Find where the given text appears and provide that cell's center as (X, Y) coordinate. 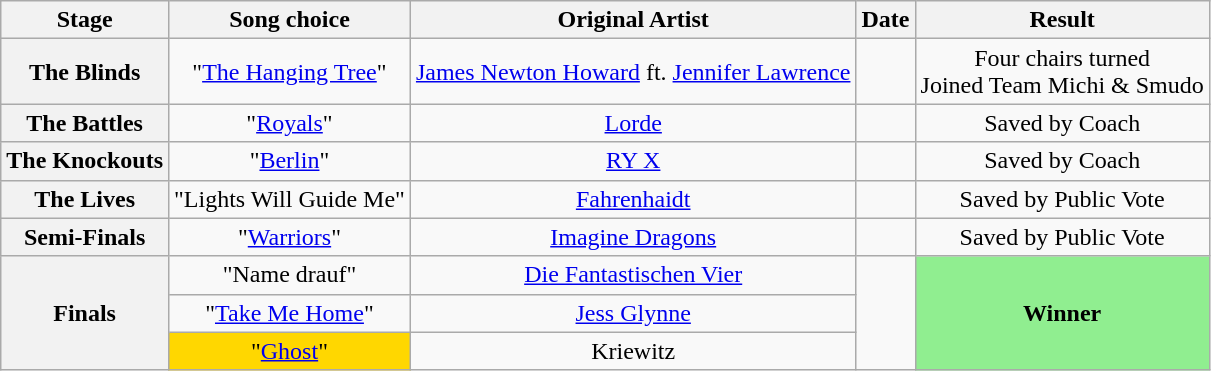
Kriewitz (633, 351)
"Ghost" (290, 351)
The Battles (85, 123)
"Name drauf" (290, 275)
Fahrenhaidt (633, 199)
The Knockouts (85, 161)
"Take Me Home" (290, 313)
Lorde (633, 123)
The Lives (85, 199)
Semi-Finals (85, 237)
Finals (85, 313)
"Warriors" (290, 237)
The Blinds (85, 72)
James Newton Howard ft. Jennifer Lawrence (633, 72)
Date (886, 20)
Song choice (290, 20)
Result (1062, 20)
"Lights Will Guide Me" (290, 199)
RY X (633, 161)
"Berlin" (290, 161)
Imagine Dragons (633, 237)
Four chairs turnedJoined Team Michi & Smudo (1062, 72)
Winner (1062, 313)
Jess Glynne (633, 313)
Die Fantastischen Vier (633, 275)
"Royals" (290, 123)
"The Hanging Tree" (290, 72)
Original Artist (633, 20)
Stage (85, 20)
